Determine the (X, Y) coordinate at the center of the cell enclosing the given text.  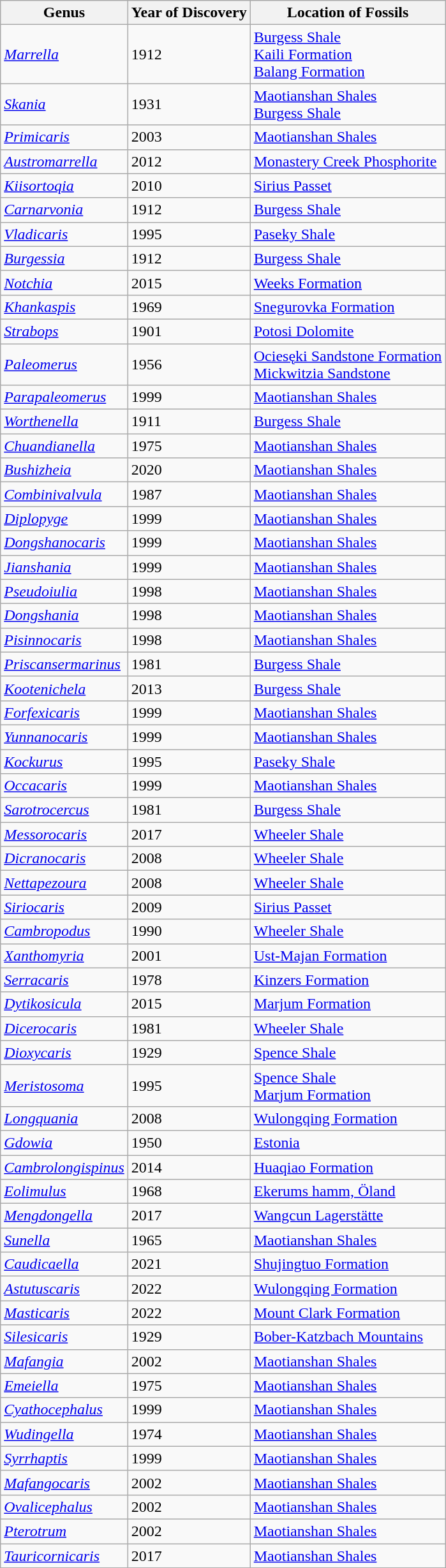
Bober-Katzbach Mountains (348, 1337)
1978 (189, 980)
Syrrhaptis (64, 1458)
Burgessia (64, 258)
Paleomerus (64, 364)
Combinivalvula (64, 494)
Dongshanocaris (64, 543)
Mafangocaris (64, 1483)
Meristosoma (64, 1086)
Year of Discovery (189, 13)
2001 (189, 956)
Ust-Majan Formation (348, 956)
Kiisortoqia (64, 186)
Masticaris (64, 1313)
Mafangia (64, 1361)
Sunella (64, 1240)
Eolimulus (64, 1192)
1987 (189, 494)
Vladicaris (64, 234)
Maotianshan ShalesBurgess Shale (348, 105)
Priscansermarinus (64, 664)
Strabops (64, 331)
Caudicaella (64, 1264)
Khankaspis (64, 307)
Messorocaris (64, 834)
Austromarrella (64, 161)
Genus (64, 13)
Serracaris (64, 980)
Bushizheia (64, 470)
2021 (189, 1264)
1969 (189, 307)
Cambrolongispinus (64, 1167)
Ociesęki Sandstone FormationMickwitzia Sandstone (348, 364)
Spence Shale (348, 1053)
Marrella (64, 54)
Kinzers Formation (348, 980)
1956 (189, 364)
Longquania (64, 1118)
Siriocaris (64, 907)
2010 (189, 186)
2012 (189, 161)
Carnarvonia (64, 210)
Huaqiao Formation (348, 1167)
Mount Clark Formation (348, 1313)
Emeiella (64, 1386)
Skania (64, 105)
Worthenella (64, 422)
1931 (189, 105)
Dytikosicula (64, 1004)
Estonia (348, 1143)
Pseudoiulia (64, 591)
2003 (189, 137)
Potosi Dolomite (348, 331)
Mengdongella (64, 1216)
1968 (189, 1192)
Wudingella (64, 1434)
Dongshania (64, 616)
Monastery Creek Phosphorite (348, 161)
2020 (189, 470)
Marjum Formation (348, 1004)
Diplopyge (64, 519)
1950 (189, 1143)
Occacaris (64, 786)
Primicaris (64, 137)
Nettapezoura (64, 883)
Notchia (64, 283)
Ovalicephalus (64, 1507)
1990 (189, 931)
Jianshania (64, 567)
Cambropodus (64, 931)
Shujingtuo Formation (348, 1264)
1901 (189, 331)
Xanthomyria (64, 956)
2014 (189, 1167)
Spence ShaleMarjum Formation (348, 1086)
Dioxycaris (64, 1053)
Pisinnocaris (64, 640)
Pterotrum (64, 1531)
Astutuscaris (64, 1289)
2013 (189, 688)
Ekerums hamm, Öland (348, 1192)
1965 (189, 1240)
Burgess ShaleKaili FormationBalang Formation (348, 54)
Forfexicaris (64, 713)
Chuandianella (64, 446)
Silesicaris (64, 1337)
1974 (189, 1434)
2009 (189, 907)
Gdowia (64, 1143)
Wangcun Lagerstätte (348, 1216)
Tauricornicaris (64, 1556)
Sarotrocercus (64, 810)
Weeks Formation (348, 283)
Cyathocephalus (64, 1410)
Snegurovka Formation (348, 307)
Kockurus (64, 761)
Kootenichela (64, 688)
Location of Fossils (348, 13)
Parapaleomerus (64, 397)
Dicranocaris (64, 859)
Yunnanocaris (64, 737)
Dicerocaris (64, 1028)
1911 (189, 422)
